Provide the (X, Y) coordinate of the cell's center where the given text is located.  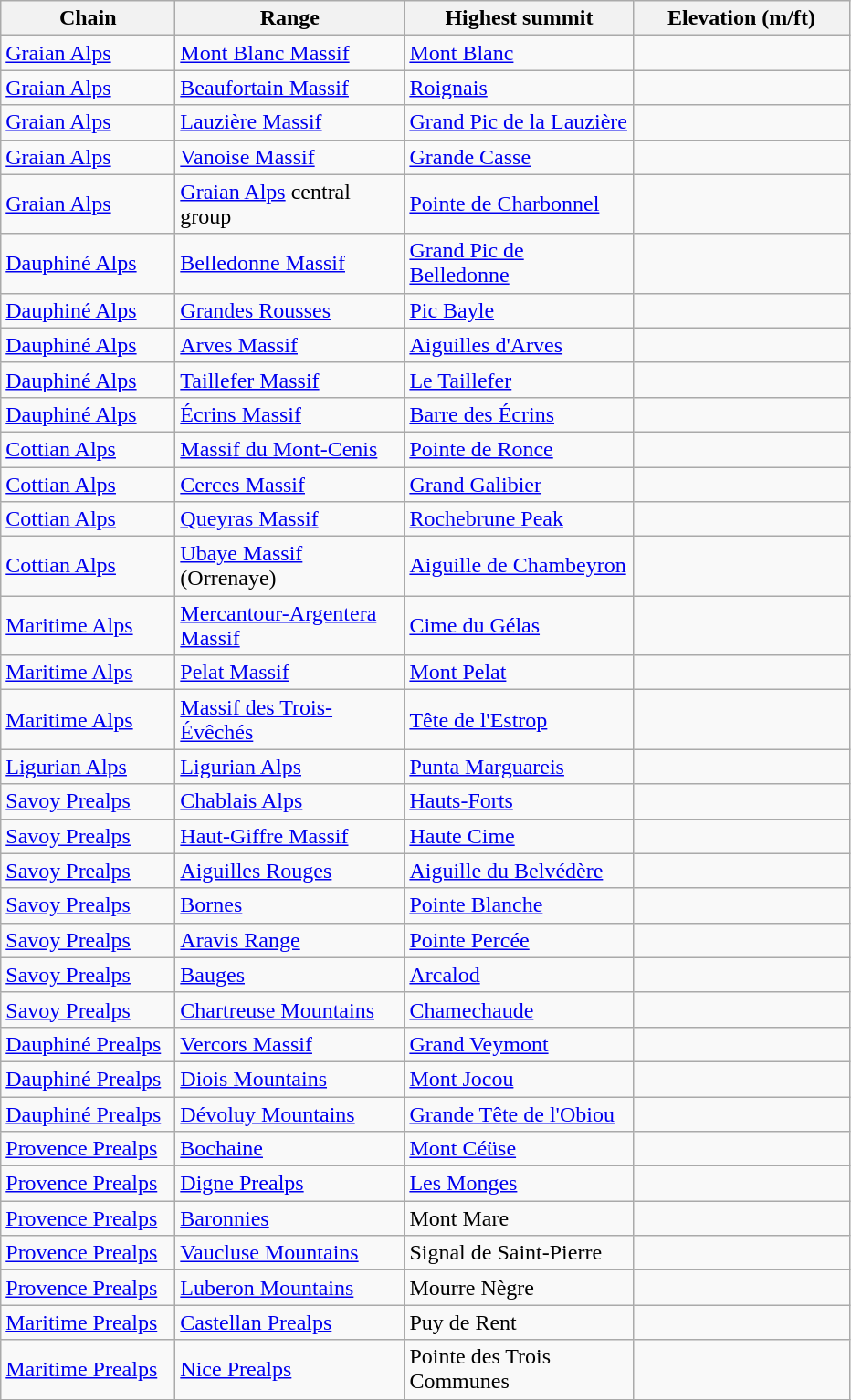
Puy de Rent (519, 1322)
Arcalod (519, 975)
Écrins Massif (290, 414)
Pic Bayle (519, 310)
Taillefer Massif (290, 380)
Pointe Blanche (519, 905)
Vercors Massif (290, 1044)
Cerces Massif (290, 485)
Pelat Massif (290, 673)
Chamechaude (519, 1009)
Bochaine (290, 1149)
Grand Pic de Belledonne (519, 263)
Hauts-Forts (519, 801)
Mercantour-Argentera Massif (290, 626)
Haut-Giffre Massif (290, 836)
Haute Cime (519, 836)
Highest summit (519, 18)
Pointe des Trois Communes (519, 1369)
Graian Alps central group (290, 204)
Aiguilles Rouges (290, 871)
Elevation (m/ft) (741, 18)
Punta Marguareis (519, 767)
Ubaye Massif (Orrenaye) (290, 566)
Grandes Rousses (290, 310)
Castellan Prealps (290, 1322)
Grande Casse (519, 157)
Mont Blanc (519, 53)
Tête de l'Estrop (519, 719)
Pointe de Charbonnel (519, 204)
Chartreuse Mountains (290, 1009)
Vanoise Massif (290, 157)
Pointe Percée (519, 940)
Aiguilles d'Arves (519, 345)
Luberon Mountains (290, 1288)
Arves Massif (290, 345)
Mont Blanc Massif (290, 53)
Cime du Gélas (519, 626)
Rochebrune Peak (519, 519)
Lauzière Massif (290, 122)
Aiguille de Chambeyron (519, 566)
Bauges (290, 975)
Aiguille du Belvédère (519, 871)
Digne Prealps (290, 1184)
Pointe de Ronce (519, 449)
Chain (88, 18)
Queyras Massif (290, 519)
Mont Céüse (519, 1149)
Belledonne Massif (290, 263)
Le Taillefer (519, 380)
Grande Tête de l'Obiou (519, 1114)
Mont Mare (519, 1218)
Dévoluy Mountains (290, 1114)
Beaufortain Massif (290, 88)
Mont Jocou (519, 1079)
Grand Galibier (519, 485)
Les Monges (519, 1184)
Grand Veymont (519, 1044)
Massif des Trois-Évêchés (290, 719)
Bornes (290, 905)
Signal de Saint-Pierre (519, 1253)
Chablais Alps (290, 801)
Mourre Nègre (519, 1288)
Barre des Écrins (519, 414)
Nice Prealps (290, 1369)
Roignais (519, 88)
Baronnies (290, 1218)
Massif du Mont-Cenis (290, 449)
Grand Pic de la Lauzière (519, 122)
Range (290, 18)
Aravis Range (290, 940)
Diois Mountains (290, 1079)
Vaucluse Mountains (290, 1253)
Mont Pelat (519, 673)
